From the cell containing the given text, extract its center point as [x, y] coordinate. 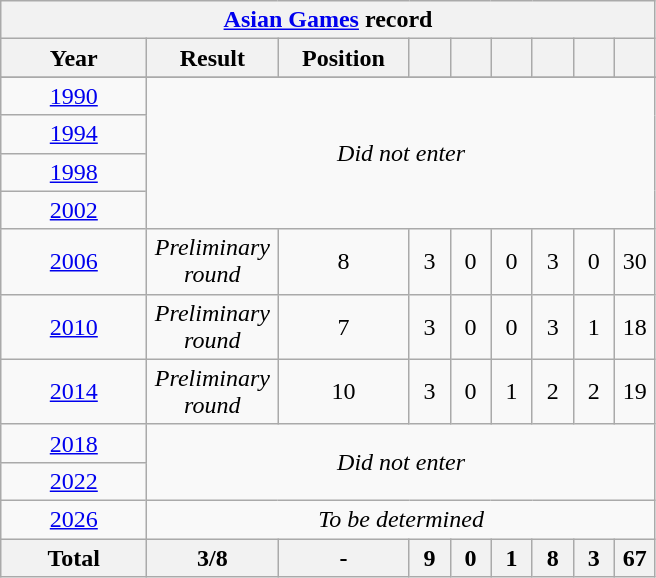
- [344, 557]
2006 [74, 262]
2002 [74, 210]
2026 [74, 519]
30 [634, 262]
Result [212, 58]
18 [634, 326]
10 [344, 392]
2022 [74, 481]
Position [344, 58]
2014 [74, 392]
2010 [74, 326]
7 [344, 326]
1990 [74, 96]
Asian Games record [328, 20]
9 [430, 557]
2018 [74, 443]
19 [634, 392]
1998 [74, 172]
Year [74, 58]
3/8 [212, 557]
1994 [74, 134]
Total [74, 557]
To be determined [401, 519]
67 [634, 557]
